Return [X, Y] of the center of cell containing provided text 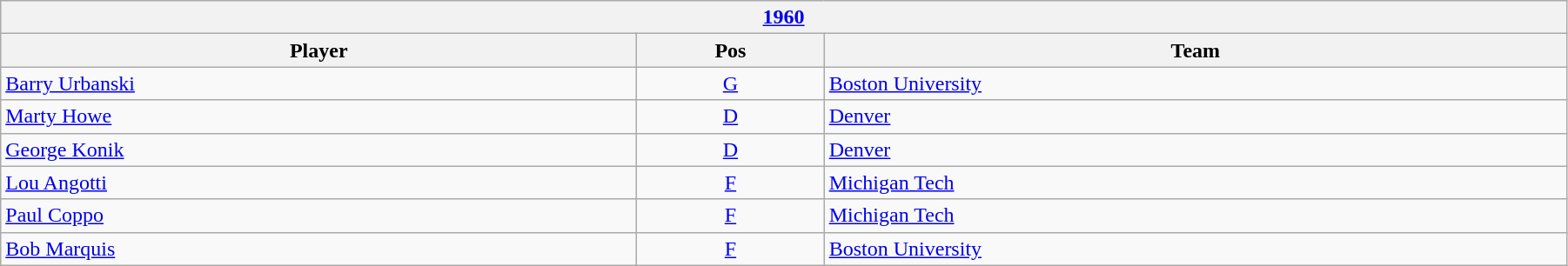
Barry Urbanski [318, 83]
Bob Marquis [318, 249]
Lou Angotti [318, 183]
Team [1196, 50]
Marty Howe [318, 116]
George Konik [318, 150]
Player [318, 50]
Pos [731, 50]
1960 [784, 17]
G [731, 83]
Paul Coppo [318, 216]
